Detect which cell encompasses the target text, then output its [X, Y] center coordinate. 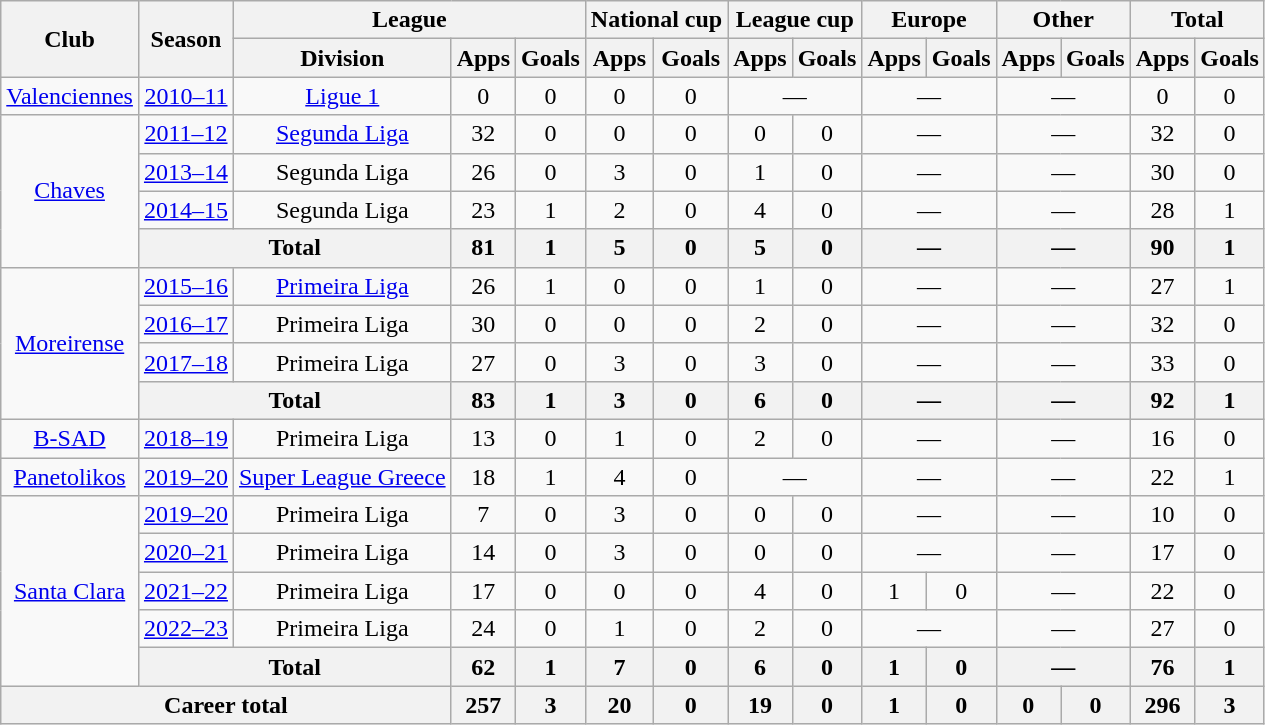
76 [1162, 667]
B-SAD [70, 438]
92 [1162, 400]
Chaves [70, 191]
2016–17 [186, 324]
2018–19 [186, 438]
Santa Clara [70, 591]
33 [1162, 362]
81 [483, 248]
2021–22 [186, 591]
83 [483, 400]
Club [70, 39]
18 [483, 477]
14 [483, 553]
2013–14 [186, 172]
Ligue 1 [342, 96]
2011–12 [186, 134]
19 [760, 705]
Other [1063, 20]
10 [1162, 515]
Career total [226, 705]
257 [483, 705]
League cup [795, 20]
National cup [656, 20]
13 [483, 438]
Season [186, 39]
2020–21 [186, 553]
28 [1162, 210]
16 [1162, 438]
2015–16 [186, 286]
2017–18 [186, 362]
23 [483, 210]
Division [342, 58]
296 [1162, 705]
Europe [929, 20]
Moreirense [70, 343]
Panetolikos [70, 477]
Valenciennes [70, 96]
Super League Greece [342, 477]
20 [619, 705]
24 [483, 629]
62 [483, 667]
2014–15 [186, 210]
League [409, 20]
2022–23 [186, 629]
90 [1162, 248]
2010–11 [186, 96]
